Output the (X, Y) coordinate of the center of the cell containing the given text.  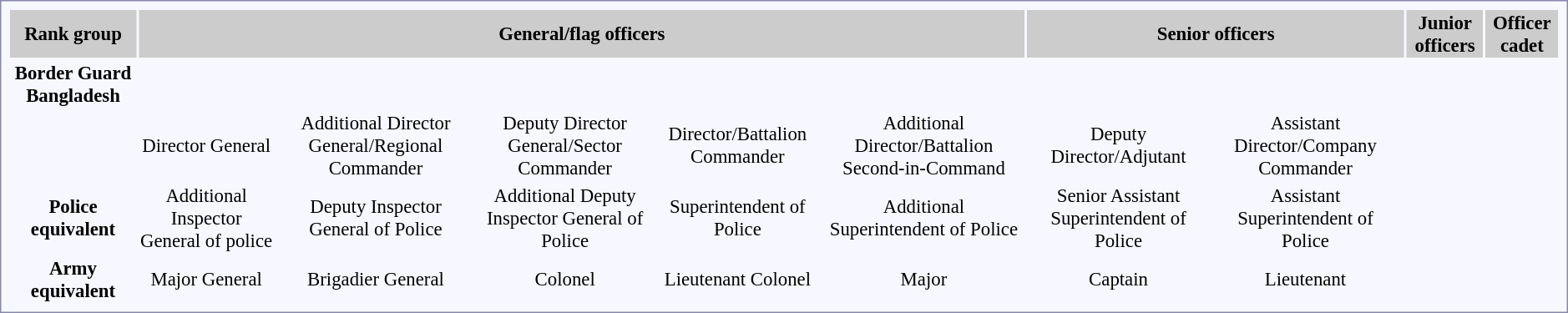
Additional Director/Battalion Second-in-Command (923, 145)
Director/Battalion Commander (738, 145)
Officer cadet (1522, 33)
Deputy Director General/Sector Commander (565, 145)
Director General (206, 145)
Brigadier General (376, 279)
Deputy Director/Adjutant (1119, 145)
Police equivalent (73, 218)
Lieutenant Colonel (738, 279)
Captain (1119, 279)
Rank group (73, 33)
Lieutenant (1305, 279)
Junior officers (1445, 33)
General/flag officers (582, 33)
Additional Deputy Inspector General of Police (565, 218)
Assistant Superintendent of Police (1305, 218)
Colonel (565, 279)
Major General (206, 279)
Superintendent of Police (738, 218)
Deputy Inspector General of Police (376, 218)
Major (923, 279)
Senior Assistant Superintendent of Police (1119, 218)
Additional Inspector General of police (206, 218)
Assistant Director/Company Commander (1305, 145)
Additional Superintendent of Police (923, 218)
Senior officers (1216, 33)
Border Guard Bangladesh (73, 83)
Army equivalent (73, 279)
Additional Director General/Regional Commander (376, 145)
